Return the (X, Y) coordinate for the center point of the cell that contains the specified text.  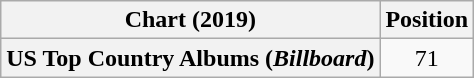
US Top Country Albums (Billboard) (190, 58)
71 (427, 58)
Chart (2019) (190, 20)
Position (427, 20)
